Provide the (x, y) coordinate of the cell's center where the given text is located.  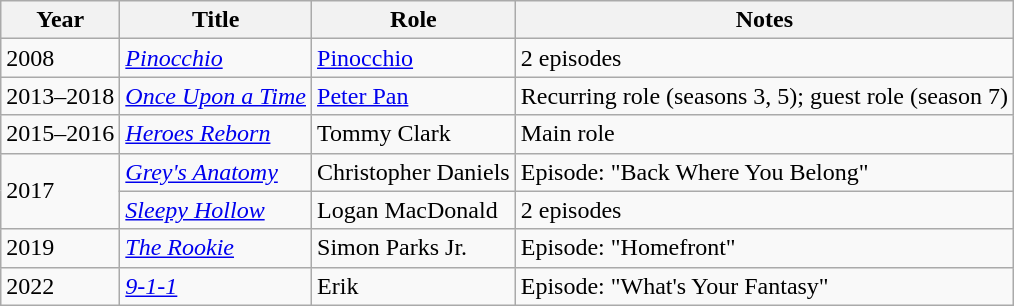
2013–2018 (60, 96)
2022 (60, 286)
9-1-1 (216, 286)
Sleepy Hollow (216, 210)
Heroes Reborn (216, 134)
Simon Parks Jr. (414, 248)
Logan MacDonald (414, 210)
Tommy Clark (414, 134)
The Rookie (216, 248)
Title (216, 20)
Notes (764, 20)
Christopher Daniels (414, 172)
Erik (414, 286)
2008 (60, 58)
Episode: "What's Your Fantasy" (764, 286)
Recurring role (seasons 3, 5); guest role (season 7) (764, 96)
Role (414, 20)
Peter Pan (414, 96)
2017 (60, 191)
Once Upon a Time (216, 96)
Grey's Anatomy (216, 172)
Episode: "Back Where You Belong" (764, 172)
Year (60, 20)
2015–2016 (60, 134)
Main role (764, 134)
Episode: "Homefront" (764, 248)
2019 (60, 248)
